Detect which cell encompasses the target text, then output its [x, y] center coordinate. 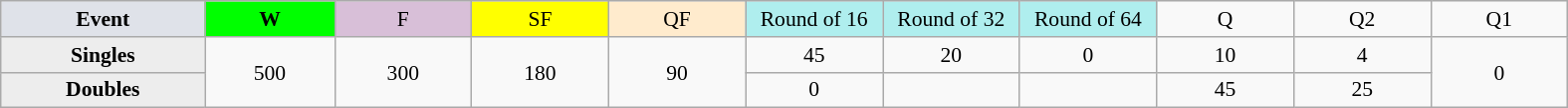
Q2 [1362, 19]
300 [403, 72]
W [270, 19]
Round of 16 [814, 19]
SF [541, 19]
180 [541, 72]
Q1 [1499, 19]
F [403, 19]
Singles [104, 55]
20 [951, 55]
Event [104, 19]
10 [1226, 55]
4 [1362, 55]
Round of 64 [1088, 19]
Round of 32 [951, 19]
500 [270, 72]
Doubles [104, 90]
QF [677, 19]
90 [677, 72]
Q [1226, 19]
25 [1362, 90]
